From the cell containing the given text, extract its center point as [x, y] coordinate. 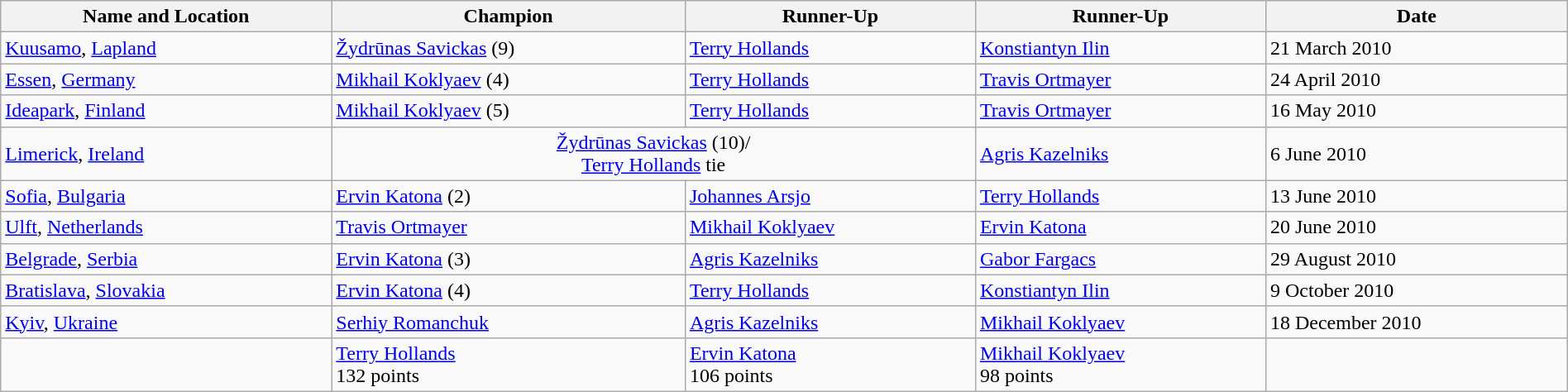
Ervin Katona [1120, 227]
Kuusamo, Lapland [166, 48]
Johannes Arsjo [830, 196]
9 October 2010 [1416, 290]
16 May 2010 [1416, 111]
Belgrade, Serbia [166, 259]
Ervin Katona (4) [509, 290]
Ervin Katona 106 points [830, 364]
Ervin Katona (2) [509, 196]
13 June 2010 [1416, 196]
Serhiy Romanchuk [509, 322]
20 June 2010 [1416, 227]
Mikhail Koklyaev (5) [509, 111]
Champion [509, 17]
29 August 2010 [1416, 259]
Terry Hollands 132 points [509, 364]
24 April 2010 [1416, 79]
18 December 2010 [1416, 322]
Bratislava, Slovakia [166, 290]
Gabor Fargacs [1120, 259]
Essen, Germany [166, 79]
Sofia, Bulgaria [166, 196]
6 June 2010 [1416, 154]
Date [1416, 17]
Žydrūnas Savickas (10)/ Terry Hollands tie [653, 154]
Ervin Katona (3) [509, 259]
Name and Location [166, 17]
Mikhail Koklyaev 98 points [1120, 364]
Ideapark, Finland [166, 111]
Ulft, Netherlands [166, 227]
21 March 2010 [1416, 48]
Mikhail Koklyaev (4) [509, 79]
Žydrūnas Savickas (9) [509, 48]
Kyiv, Ukraine [166, 322]
Limerick, Ireland [166, 154]
